Locate the cell with the specified text and output its (X, Y) center coordinate. 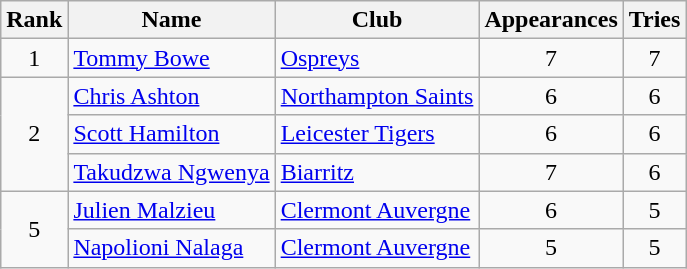
Name (172, 20)
Julien Malzieu (172, 210)
Appearances (551, 20)
Biarritz (377, 172)
Tommy Bowe (172, 58)
1 (34, 58)
Leicester Tigers (377, 134)
Northampton Saints (377, 96)
Scott Hamilton (172, 134)
Napolioni Nalaga (172, 248)
Ospreys (377, 58)
2 (34, 134)
Rank (34, 20)
Club (377, 20)
Tries (654, 20)
Takudzwa Ngwenya (172, 172)
Chris Ashton (172, 96)
